Locate the cell with the specified text and output its [X, Y] center coordinate. 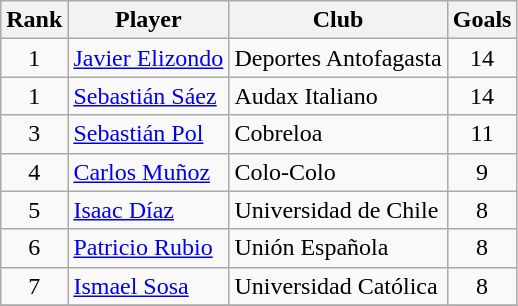
Club [338, 20]
11 [482, 134]
3 [34, 134]
Ismael Sosa [148, 286]
9 [482, 172]
5 [34, 210]
6 [34, 248]
Sebastián Pol [148, 134]
Universidad de Chile [338, 210]
Rank [34, 20]
Goals [482, 20]
7 [34, 286]
Player [148, 20]
Patricio Rubio [148, 248]
Carlos Muñoz [148, 172]
Cobreloa [338, 134]
Javier Elizondo [148, 58]
Unión Española [338, 248]
Audax Italiano [338, 96]
Sebastián Sáez [148, 96]
Colo-Colo [338, 172]
Isaac Díaz [148, 210]
Deportes Antofagasta [338, 58]
Universidad Católica [338, 286]
4 [34, 172]
